Pinpoint the cell where the given text exists, returning its (X, Y) midpoint coordinate. 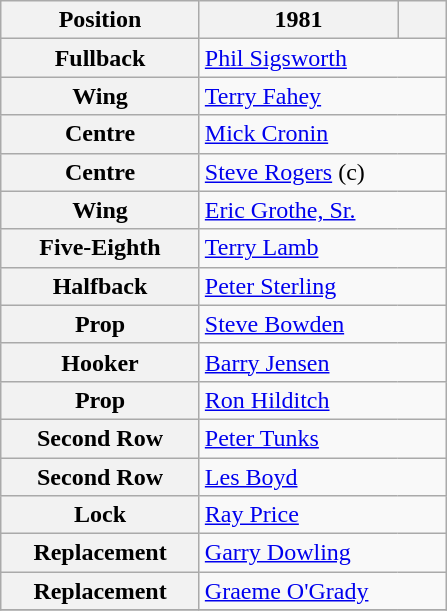
Lock (100, 515)
Mick Cronin (322, 134)
Terry Lamb (322, 248)
Position (100, 20)
Steve Bowden (322, 324)
Peter Sterling (322, 286)
Barry Jensen (322, 362)
Garry Dowling (322, 553)
Graeme O'Grady (322, 591)
Peter Tunks (322, 438)
Five-Eighth (100, 248)
Halfback (100, 286)
Fullback (100, 58)
Eric Grothe, Sr. (322, 210)
Ray Price (322, 515)
Phil Sigsworth (322, 58)
Hooker (100, 362)
1981 (298, 20)
Terry Fahey (322, 96)
Ron Hilditch (322, 400)
Les Boyd (322, 477)
Steve Rogers (c) (322, 172)
